Find where the given text appears and provide that cell's center as [X, Y] coordinate. 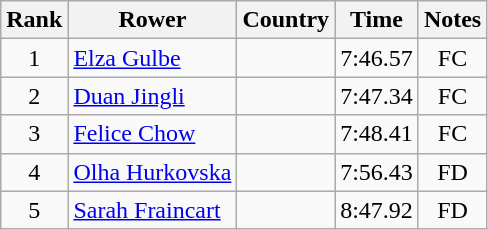
8:47.92 [377, 210]
7:46.57 [377, 58]
1 [34, 58]
Sarah Fraincart [152, 210]
2 [34, 96]
4 [34, 172]
7:56.43 [377, 172]
Rower [152, 20]
Olha Hurkovska [152, 172]
Country [286, 20]
Time [377, 20]
Rank [34, 20]
Felice Chow [152, 134]
Notes [452, 20]
5 [34, 210]
Duan Jingli [152, 96]
Elza Gulbe [152, 58]
3 [34, 134]
7:48.41 [377, 134]
7:47.34 [377, 96]
